Scan for the cell matching the given text and deliver its (X, Y) coordinate at center. 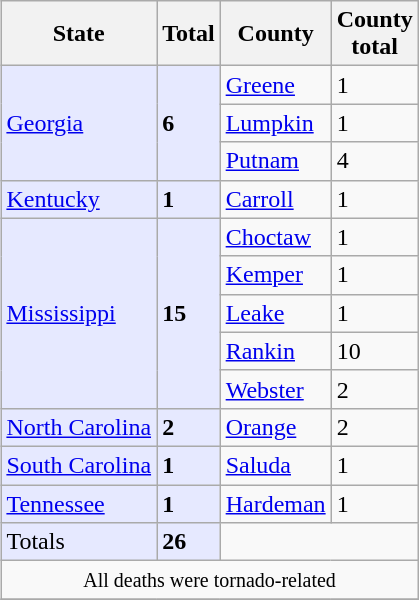
Saluda (276, 465)
Rankin (276, 351)
Totals (79, 542)
North Carolina (79, 427)
Choctaw (276, 237)
All deaths were tornado-related (210, 580)
South Carolina (79, 465)
6 (189, 123)
Leake (276, 313)
State (79, 34)
Webster (276, 389)
County (276, 34)
Greene (276, 85)
Mississippi (79, 313)
Lumpkin (276, 123)
4 (374, 161)
Orange (276, 427)
10 (374, 351)
Countytotal (374, 34)
Georgia (79, 123)
Kemper (276, 275)
15 (189, 313)
Tennessee (79, 503)
26 (189, 542)
Putnam (276, 161)
Carroll (276, 199)
Hardeman (276, 503)
Total (189, 34)
Kentucky (79, 199)
